Return the [X, Y] coordinate for the center point of the cell that contains the specified text.  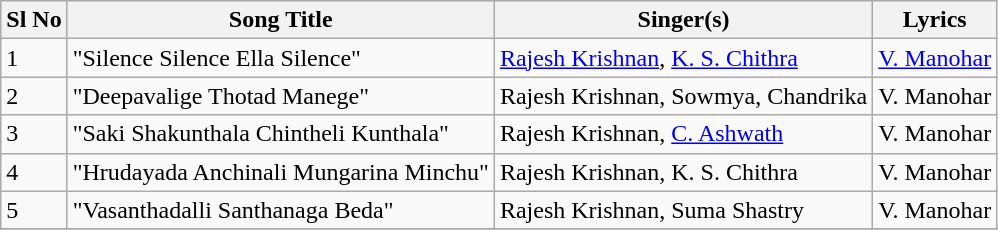
Song Title [280, 20]
3 [34, 134]
"Deepavalige Thotad Manege" [280, 96]
Rajesh Krishnan, C. Ashwath [683, 134]
1 [34, 58]
4 [34, 172]
Rajesh Krishnan, Sowmya, Chandrika [683, 96]
"Vasanthadalli Santhanaga Beda" [280, 210]
"Silence Silence Ella Silence" [280, 58]
Singer(s) [683, 20]
"Hrudayada Anchinali Mungarina Minchu" [280, 172]
Rajesh Krishnan, Suma Shastry [683, 210]
5 [34, 210]
Sl No [34, 20]
2 [34, 96]
"Saki Shakunthala Chintheli Kunthala" [280, 134]
Lyrics [935, 20]
